Return the (x, y) coordinate for the center point of the cell that contains the specified text.  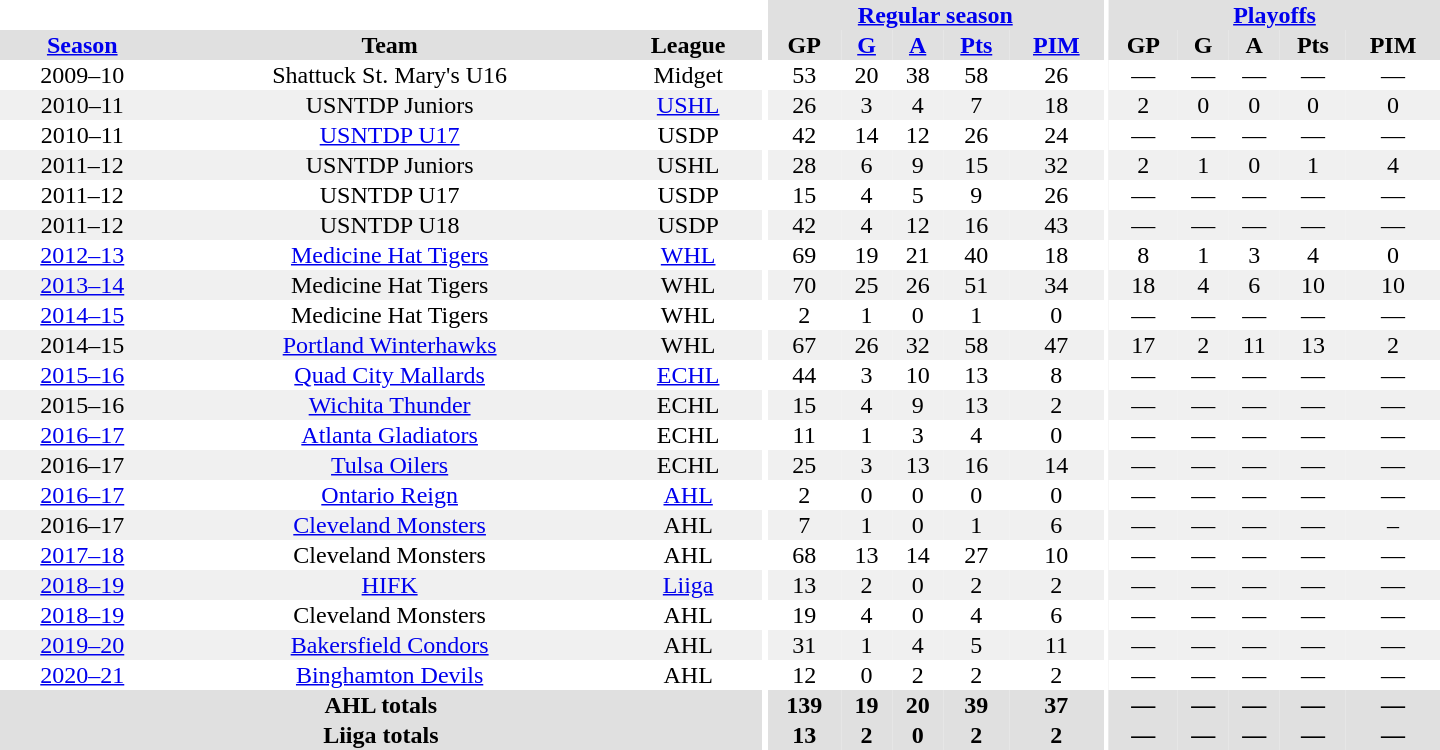
43 (1056, 225)
– (1393, 525)
68 (804, 555)
Wichita Thunder (390, 405)
2013–14 (82, 285)
HIFK (390, 585)
Portland Winterhawks (390, 345)
Atlanta Gladiators (390, 435)
67 (804, 345)
2017–18 (82, 555)
44 (804, 375)
51 (976, 285)
AHL totals (381, 705)
2020–21 (82, 675)
2009–10 (82, 75)
Liiga (688, 585)
League (688, 45)
2012–13 (82, 255)
Regular season (935, 15)
Liiga totals (381, 735)
Ontario Reign (390, 495)
Shattuck St. Mary's U16 (390, 75)
28 (804, 165)
Tulsa Oilers (390, 465)
Midget (688, 75)
31 (804, 645)
34 (1056, 285)
USNTDP U18 (390, 225)
Season (82, 45)
139 (804, 705)
17 (1144, 345)
38 (918, 75)
Binghamton Devils (390, 675)
24 (1056, 135)
70 (804, 285)
Quad City Mallards (390, 375)
37 (1056, 705)
53 (804, 75)
2019–20 (82, 645)
Team (390, 45)
39 (976, 705)
21 (918, 255)
40 (976, 255)
27 (976, 555)
47 (1056, 345)
69 (804, 255)
Bakersfield Condors (390, 645)
Playoffs (1274, 15)
